Scan for the cell matching the given text and deliver its (X, Y) coordinate at center. 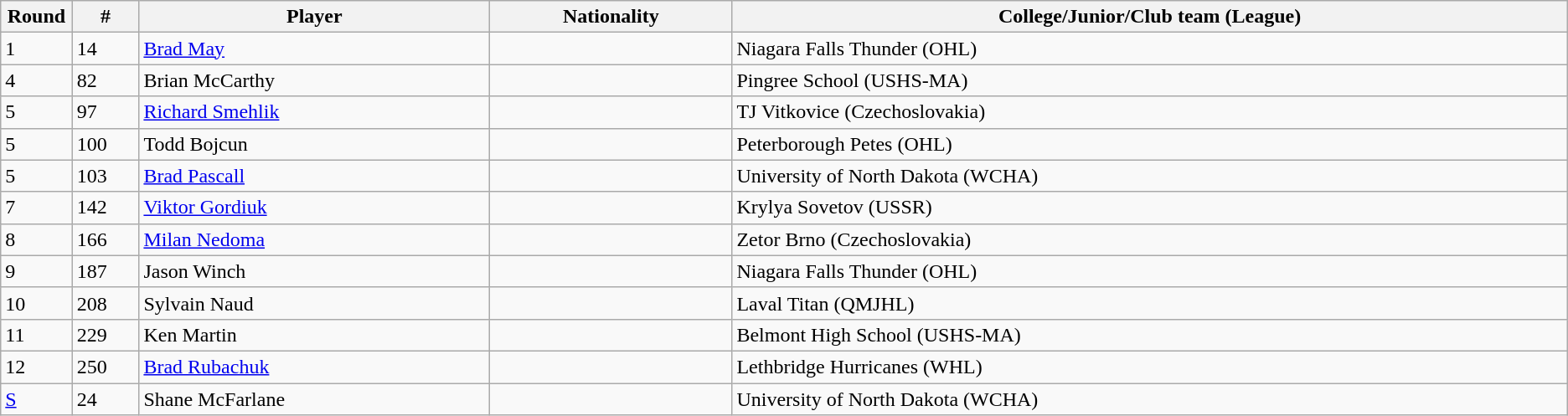
12 (37, 367)
Todd Bojcun (315, 144)
24 (106, 399)
# (106, 17)
9 (37, 271)
97 (106, 112)
7 (37, 208)
82 (106, 80)
Laval Titan (QMJHL) (1149, 303)
Ken Martin (315, 335)
166 (106, 239)
Peterborough Petes (OHL) (1149, 144)
Lethbridge Hurricanes (WHL) (1149, 367)
Shane McFarlane (315, 399)
Krylya Sovetov (USSR) (1149, 208)
Round (37, 17)
10 (37, 303)
142 (106, 208)
187 (106, 271)
103 (106, 176)
Sylvain Naud (315, 303)
4 (37, 80)
Zetor Brno (Czechoslovakia) (1149, 239)
College/Junior/Club team (League) (1149, 17)
S (37, 399)
250 (106, 367)
11 (37, 335)
Pingree School (USHS-MA) (1149, 80)
Player (315, 17)
Viktor Gordiuk (315, 208)
8 (37, 239)
1 (37, 49)
Brian McCarthy (315, 80)
Jason Winch (315, 271)
100 (106, 144)
Richard Smehlik (315, 112)
208 (106, 303)
14 (106, 49)
Brad Pascall (315, 176)
Belmont High School (USHS-MA) (1149, 335)
229 (106, 335)
Milan Nedoma (315, 239)
TJ Vitkovice (Czechoslovakia) (1149, 112)
Brad May (315, 49)
Nationality (611, 17)
Brad Rubachuk (315, 367)
